From the cell containing the given text, extract its center point as [x, y] coordinate. 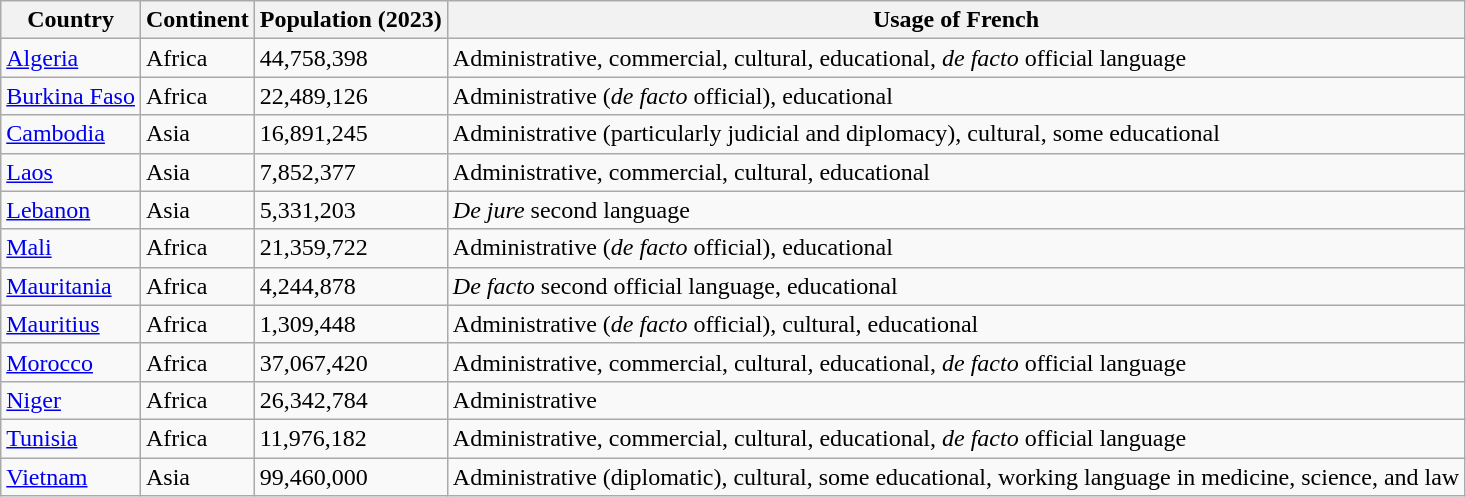
37,067,420 [350, 362]
Continent [197, 20]
Country [71, 20]
Morocco [71, 362]
Usage of French [956, 20]
11,976,182 [350, 438]
Administrative [956, 400]
Niger [71, 400]
26,342,784 [350, 400]
Algeria [71, 58]
Administrative, commercial, cultural, educational [956, 172]
22,489,126 [350, 96]
Mauritania [71, 286]
Laos [71, 172]
Lebanon [71, 210]
44,758,398 [350, 58]
Administrative (particularly judicial and diplomacy), cultural, some educational [956, 134]
7,852,377 [350, 172]
Vietnam [71, 477]
16,891,245 [350, 134]
Tunisia [71, 438]
4,244,878 [350, 286]
Mauritius [71, 324]
De facto second official language, educational [956, 286]
De jure second language [956, 210]
21,359,722 [350, 248]
99,460,000 [350, 477]
Administrative (de facto official), cultural, educational [956, 324]
Cambodia [71, 134]
Burkina Faso [71, 96]
5,331,203 [350, 210]
Mali [71, 248]
Population (2023) [350, 20]
1,309,448 [350, 324]
Administrative (diplomatic), cultural, some educational, working language in medicine, science, and law [956, 477]
